Identify which cell holds the provided text, then report its (x, y) central coordinate. 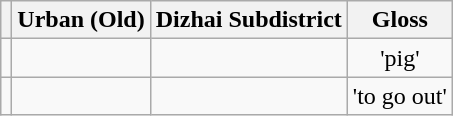
Gloss (400, 20)
'to go out' (400, 96)
Urban (Old) (81, 20)
Dizhai Subdistrict (248, 20)
'pig' (400, 58)
